For the text-containing cell, return its midpoint in (X, Y) coordinate format. 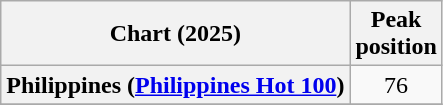
Chart (2025) (176, 34)
Philippines (Philippines Hot 100) (176, 85)
Peakposition (396, 34)
76 (396, 85)
